Determine the (x, y) coordinate at the center of the cell enclosing the given text.  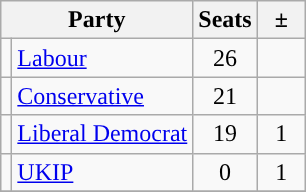
26 (225, 58)
Party (97, 20)
0 (225, 172)
± (281, 20)
Labour (102, 58)
21 (225, 96)
Conservative (102, 96)
19 (225, 134)
Seats (225, 20)
Liberal Democrat (102, 134)
UKIP (102, 172)
